Find where the given text appears and provide that cell's center as (x, y) coordinate. 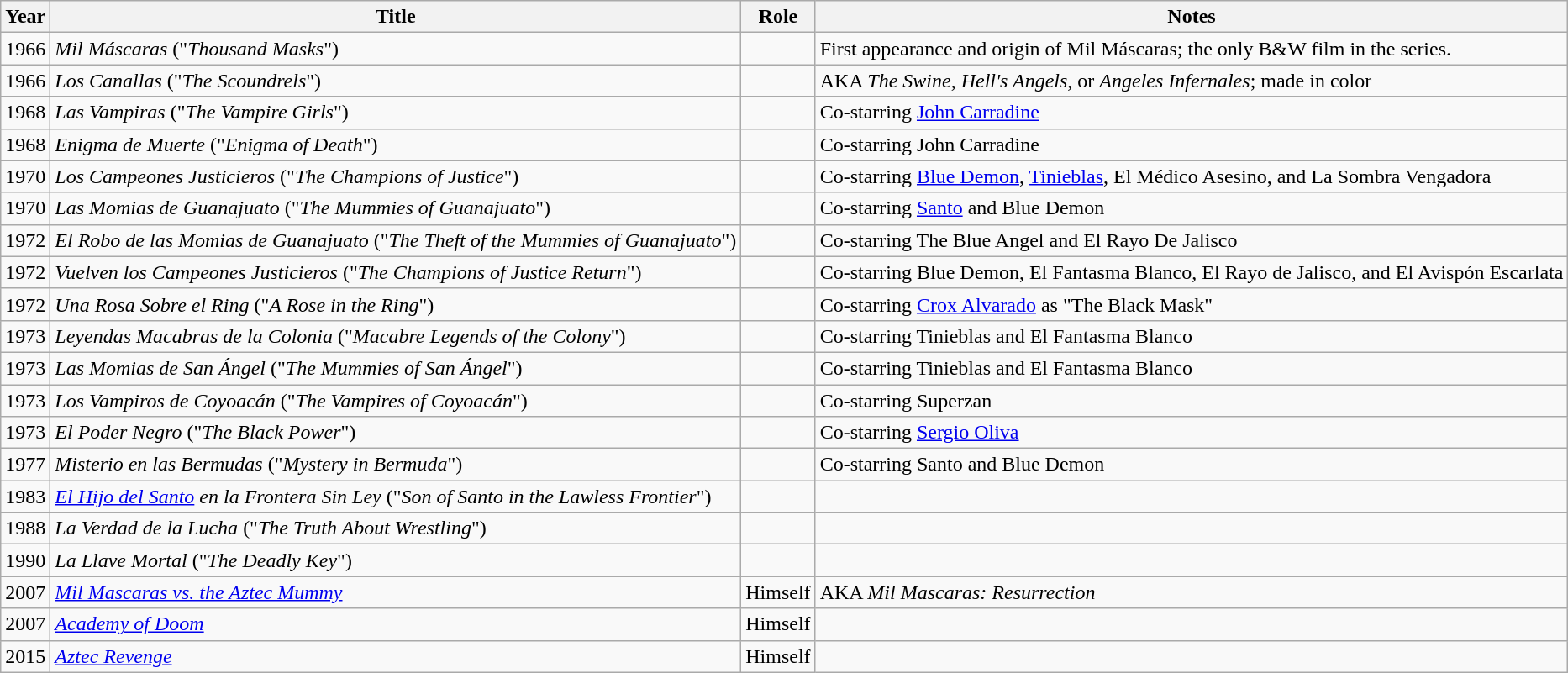
El Robo de las Momias de Guanajuato ("The Theft of the Mummies of Guanajuato") (396, 240)
Aztec Revenge (396, 656)
El Poder Negro ("The Black Power") (396, 433)
1988 (25, 528)
Co-starring Sergio Oliva (1192, 433)
AKA Mil Mascaras: Resurrection (1192, 592)
Co-starring Superzan (1192, 401)
Enigma de Muerte ("Enigma of Death") (396, 145)
1983 (25, 497)
La Verdad de la Lucha ("The Truth About Wrestling") (396, 528)
Misterio en las Bermudas ("Mystery in Bermuda") (396, 465)
1990 (25, 560)
Co-starring Blue Demon, El Fantasma Blanco, El Rayo de Jalisco, and El Avispón Escarlata (1192, 272)
Notes (1192, 17)
Los Canallas ("The Scoundrels") (396, 81)
Co-starring The Blue Angel and El Rayo De Jalisco (1192, 240)
2015 (25, 656)
1977 (25, 465)
Title (396, 17)
El Hijo del Santo en la Frontera Sin Ley ("Son of Santo in the Lawless Frontier") (396, 497)
First appearance and origin of Mil Máscaras; the only B&W film in the series. (1192, 49)
Academy of Doom (396, 624)
Las Vampiras ("The Vampire Girls") (396, 113)
Co-starring Crox Alvarado as "The Black Mask" (1192, 304)
Leyendas Macabras de la Colonia ("Macabre Legends of the Colony") (396, 336)
La Llave Mortal ("The Deadly Key") (396, 560)
AKA The Swine, Hell's Angels, or Angeles Infernales; made in color (1192, 81)
Mil Máscaras ("Thousand Masks") (396, 49)
Los Campeones Justicieros ("The Champions of Justice") (396, 176)
Role (778, 17)
Las Momias de San Ángel ("The Mummies of San Ángel") (396, 368)
Vuelven los Campeones Justicieros ("The Champions of Justice Return") (396, 272)
Co-starring Blue Demon, Tinieblas, El Médico Asesino, and La Sombra Vengadora (1192, 176)
Las Momias de Guanajuato ("The Mummies of Guanajuato") (396, 208)
Mil Mascaras vs. the Aztec Mummy (396, 592)
Una Rosa Sobre el Ring ("A Rose in the Ring") (396, 304)
Los Vampiros de Coyoacán ("The Vampires of Coyoacán") (396, 401)
Year (25, 17)
